Locate the cell with the specified text and output its [x, y] center coordinate. 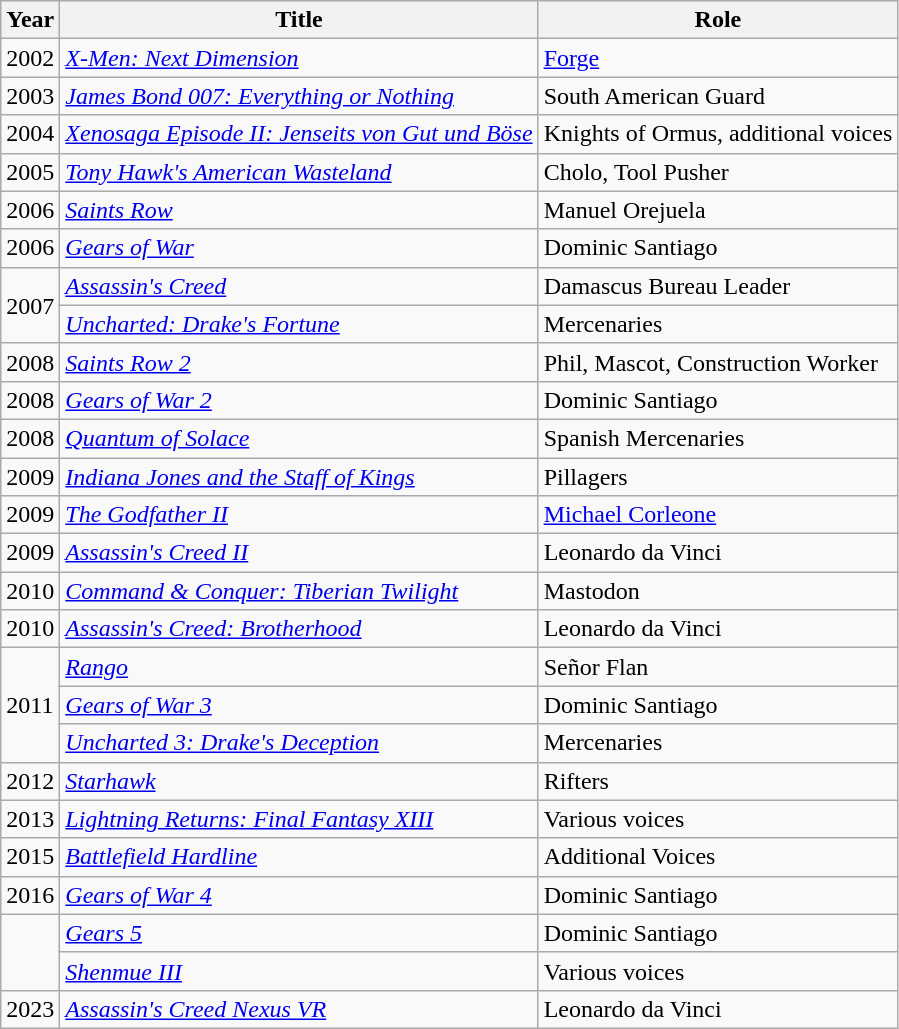
Uncharted 3: Drake's Deception [299, 743]
Starhawk [299, 781]
Uncharted: Drake's Fortune [299, 324]
Knights of Ormus, additional voices [718, 134]
Rifters [718, 781]
Lightning Returns: Final Fantasy XIII [299, 819]
Rango [299, 667]
Tony Hawk's American Wasteland [299, 172]
Gears 5 [299, 933]
The Godfather II [299, 515]
Additional Voices [718, 857]
2013 [30, 819]
Cholo, Tool Pusher [718, 172]
Pillagers [718, 477]
Saints Row [299, 210]
James Bond 007: Everything or Nothing [299, 96]
Gears of War 4 [299, 895]
2011 [30, 705]
Phil, Mascot, Construction Worker [718, 362]
Forge [718, 58]
Indiana Jones and the Staff of Kings [299, 477]
Year [30, 20]
Assassin's Creed [299, 286]
Assassin's Creed Nexus VR [299, 1009]
2002 [30, 58]
Mastodon [718, 591]
Spanish Mercenaries [718, 438]
Command & Conquer: Tiberian Twilight [299, 591]
Xenosaga Episode II: Jenseits von Gut und Böse [299, 134]
Gears of War [299, 248]
2012 [30, 781]
Role [718, 20]
2015 [30, 857]
Gears of War 2 [299, 400]
South American Guard [718, 96]
2004 [30, 134]
Manuel Orejuela [718, 210]
2005 [30, 172]
2023 [30, 1009]
Shenmue III [299, 971]
Gears of War 3 [299, 705]
Saints Row 2 [299, 362]
Damascus Bureau Leader [718, 286]
Señor Flan [718, 667]
Assassin's Creed II [299, 553]
Assassin's Creed: Brotherhood [299, 629]
Battlefield Hardline [299, 857]
2007 [30, 305]
Title [299, 20]
Michael Corleone [718, 515]
2016 [30, 895]
Quantum of Solace [299, 438]
X-Men: Next Dimension [299, 58]
2003 [30, 96]
